Find where the given text appears and provide that cell's center as (X, Y) coordinate. 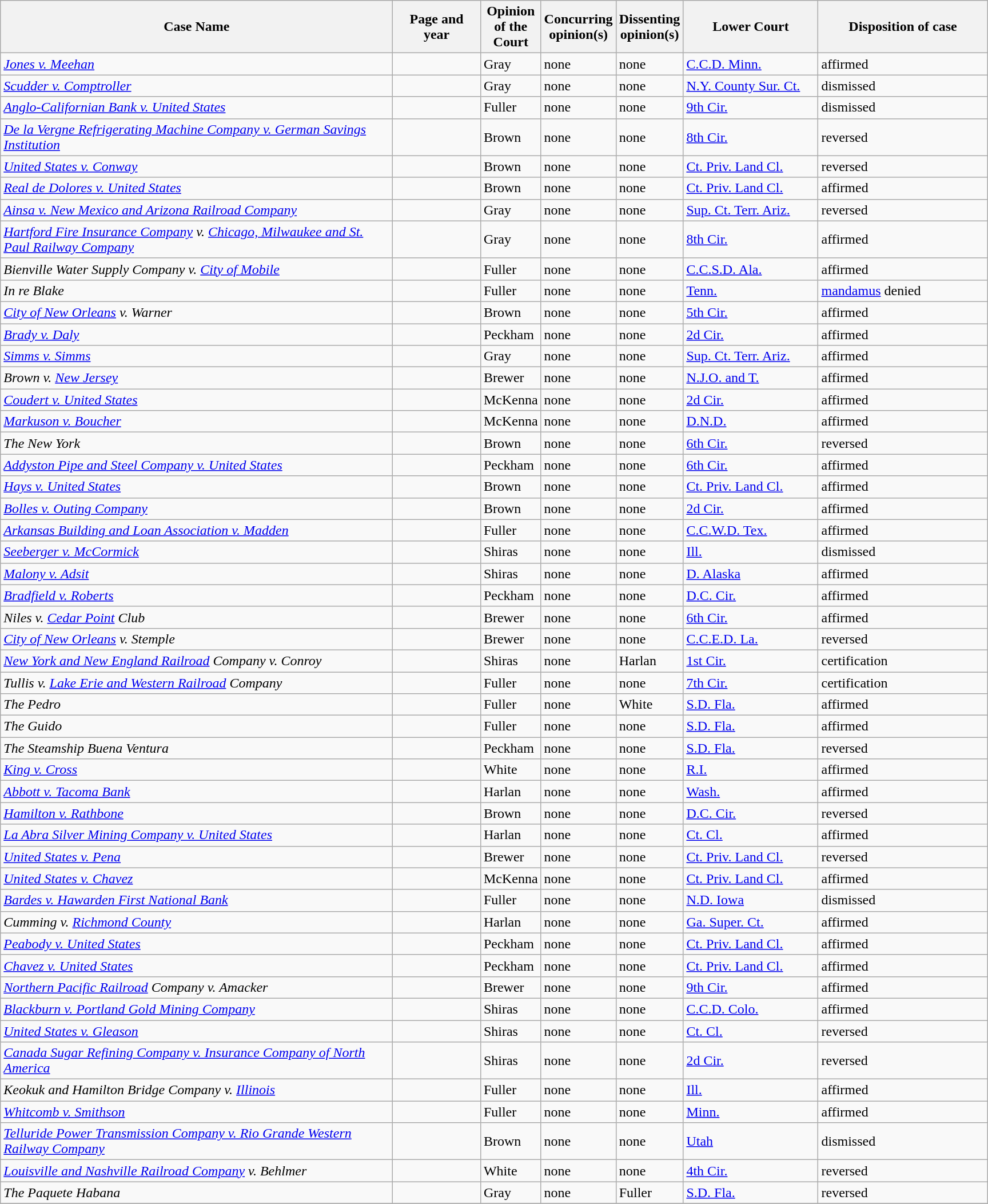
Hartford Fire Insurance Company v. Chicago, Milwaukee and St. Paul Railway Company (197, 239)
The Steamship Buena Ventura (197, 748)
Niles v. Cedar Point Club (197, 617)
Scudder v. Comptroller (197, 86)
N.D. Iowa (751, 900)
Hamilton v. Rathbone (197, 813)
Wash. (751, 792)
King v. Cross (197, 770)
Brady v. Daly (197, 335)
Page and year (437, 27)
Abbott v. Tacoma Bank (197, 792)
Peabody v. United States (197, 944)
Keokuk and Hamilton Bridge Company v. Illinois (197, 1090)
Tenn. (751, 291)
The Guido (197, 726)
Minn. (751, 1112)
United States v. Gleason (197, 1031)
Lower Court (751, 27)
United States v. Pena (197, 857)
4th Cir. (751, 1171)
5th Cir. (751, 312)
New York and New England Railroad Company v. Conroy (197, 661)
Opinion of the Court (511, 27)
Jones v. Meehan (197, 64)
D. Alaska (751, 574)
N.Y. County Sur. Ct. (751, 86)
Real de Dolores v. United States (197, 188)
Ga. Super. Ct. (751, 922)
Seeberger v. McCormick (197, 552)
C.C.D. Minn. (751, 64)
7th Cir. (751, 682)
D.N.D. (751, 422)
Chavez v. United States (197, 965)
City of New Orleans v. Warner (197, 312)
Tullis v. Lake Erie and Western Railroad Company (197, 682)
Simms v. Simms (197, 356)
Northern Pacific Railroad Company v. Amacker (197, 987)
Bienville Water Supply Company v. City of Mobile (197, 269)
Telluride Power Transmission Company v. Rio Grande Western Railway Company (197, 1142)
Bolles v. Outing Company (197, 508)
mandamus denied (903, 291)
Utah (751, 1142)
Blackburn v. Portland Gold Mining Company (197, 1009)
Addyston Pipe and Steel Company v. United States (197, 465)
Canada Sugar Refining Company v. Insurance Company of North America (197, 1060)
C.C.S.D. Ala. (751, 269)
N.J.O. and T. (751, 378)
Whitcomb v. Smithson (197, 1112)
Markuson v. Boucher (197, 422)
Case Name (197, 27)
City of New Orleans v. Stemple (197, 639)
De la Vergne Refrigerating Machine Company v. German Savings Institution (197, 137)
The New York (197, 443)
Hays v. United States (197, 487)
Brown v. New Jersey (197, 378)
Bradfield v. Roberts (197, 595)
Arkansas Building and Loan Association v. Madden (197, 530)
Bardes v. Hawarden First National Bank (197, 900)
Anglo-Californian Bank v. United States (197, 108)
Cumming v. Richmond County (197, 922)
C.C.D. Colo. (751, 1009)
Disposition of case (903, 27)
United States v. Conway (197, 166)
La Abra Silver Mining Company v. United States (197, 835)
1st Cir. (751, 661)
The Pedro (197, 705)
United States v. Chavez (197, 879)
Concurring opinion(s) (579, 27)
Dissenting opinion(s) (650, 27)
C.C.W.D. Tex. (751, 530)
C.C.E.D. La. (751, 639)
Ainsa v. New Mexico and Arizona Railroad Company (197, 210)
Louisville and Nashville Railroad Company v. Behlmer (197, 1171)
Malony v. Adsit (197, 574)
Coudert v. United States (197, 400)
R.I. (751, 770)
The Paquete Habana (197, 1193)
In re Blake (197, 291)
